Search for the cell housing the specified text and yield its [x, y] center coordinate. 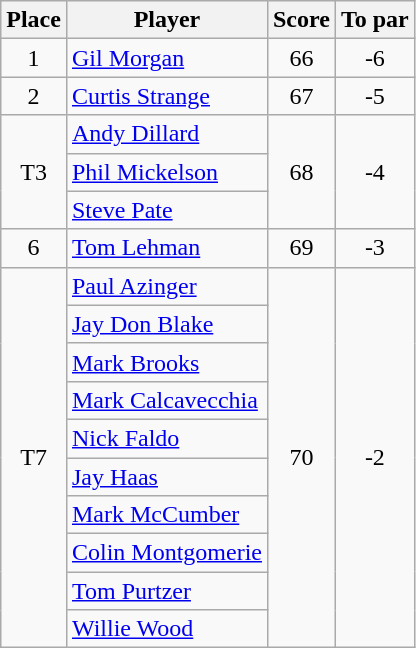
-5 [374, 96]
Jay Don Blake [166, 324]
67 [301, 96]
-6 [374, 58]
Mark Calcavecchia [166, 400]
-2 [374, 458]
Nick Faldo [166, 438]
Gil Morgan [166, 58]
68 [301, 172]
2 [34, 96]
70 [301, 458]
6 [34, 248]
To par [374, 20]
Willie Wood [166, 629]
T7 [34, 458]
Tom Lehman [166, 248]
T3 [34, 172]
Paul Azinger [166, 286]
Curtis Strange [166, 96]
Colin Montgomerie [166, 553]
Phil Mickelson [166, 172]
Place [34, 20]
69 [301, 248]
Mark Brooks [166, 362]
-3 [374, 248]
Tom Purtzer [166, 591]
Player [166, 20]
Steve Pate [166, 210]
Mark McCumber [166, 515]
66 [301, 58]
Jay Haas [166, 477]
Andy Dillard [166, 134]
-4 [374, 172]
Score [301, 20]
1 [34, 58]
